Determine the (x, y) coordinate at the center of the cell enclosing the given text.  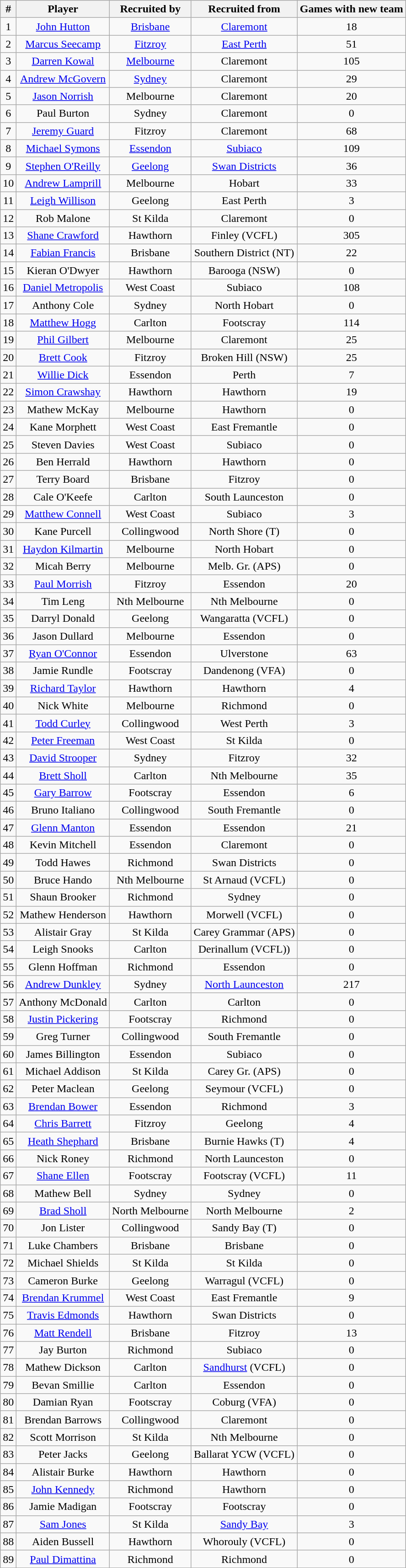
Peter Maclean (63, 1089)
Recruited from (244, 9)
53 (8, 932)
Darryl Donald (63, 619)
8 (8, 148)
Michael Addison (63, 1072)
46 (8, 810)
Kane Morphett (63, 427)
64 (8, 1124)
Bruno Italiano (63, 810)
Travis Edmonds (63, 1315)
Jamie Rundle (63, 671)
85 (8, 1489)
Marcus Seecamp (63, 44)
Brett Sholl (63, 776)
Mathew Dickson (63, 1368)
Willie Dick (63, 375)
Melb. Gr. (APS) (244, 566)
52 (8, 915)
84 (8, 1472)
Jason Dullard (63, 636)
1 (8, 27)
45 (8, 793)
12 (8, 218)
Justin Pickering (63, 1019)
88 (8, 1541)
Tim Leng (63, 601)
Micah Berry (63, 566)
Glenn Manton (63, 828)
Haydon Kilmartin (63, 549)
Broken Hill (NSW) (244, 357)
Darren Kowal (63, 61)
Jason Norrish (63, 96)
Anthony Cole (63, 305)
50 (8, 880)
Scott Morrison (63, 1437)
Terry Board (63, 479)
Mathew Bell (63, 1193)
Andrew Dunkley (63, 984)
South Launceston (244, 496)
72 (8, 1263)
Richard Taylor (63, 688)
43 (8, 758)
105 (351, 61)
Shane Crawford (63, 236)
108 (351, 288)
Andrew McGovern (63, 79)
15 (8, 270)
Gary Barrow (63, 793)
67 (8, 1176)
Ryan O'Connor (63, 653)
Sandy Bay (T) (244, 1228)
60 (8, 1054)
Todd Curley (63, 723)
Peter Freeman (63, 740)
John Hutton (63, 27)
Brendan Krummel (63, 1298)
Anthony McDonald (63, 1002)
73 (8, 1280)
Leigh Snooks (63, 949)
Fabian Francis (63, 253)
Peter Jacks (63, 1455)
Alistair Burke (63, 1472)
Barooga (NSW) (244, 270)
Alistair Gray (63, 932)
Greg Turner (63, 1036)
# (8, 9)
217 (351, 984)
Paul Burton (63, 113)
23 (8, 410)
58 (8, 1019)
86 (8, 1507)
Paul Morrish (63, 584)
Sandy Bay (244, 1524)
79 (8, 1385)
66 (8, 1158)
40 (8, 706)
Coburg (VFA) (244, 1402)
Matthew Connell (63, 514)
West Perth (244, 723)
Aiden Bussell (63, 1541)
114 (351, 323)
Simon Crawshay (63, 392)
57 (8, 1002)
39 (8, 688)
Sam Jones (63, 1524)
71 (8, 1245)
44 (8, 776)
78 (8, 1368)
76 (8, 1333)
Nick Roney (63, 1158)
Jay Burton (63, 1350)
Brad Sholl (63, 1211)
Dandenong (VFA) (244, 671)
North Shore (T) (244, 532)
Kane Purcell (63, 532)
Brendan Barrows (63, 1420)
Todd Hawes (63, 862)
17 (8, 305)
Southern District (NT) (244, 253)
Glenn Hoffman (63, 967)
Footscray (VCFL) (244, 1176)
Whorouly (VCFL) (244, 1541)
305 (351, 236)
59 (8, 1036)
Michael Shields (63, 1263)
80 (8, 1402)
83 (8, 1455)
48 (8, 845)
10 (8, 183)
Chris Barrett (63, 1124)
Paul Dimattina (63, 1559)
Cameron Burke (63, 1280)
David Strooper (63, 758)
Mathew Henderson (63, 915)
56 (8, 984)
89 (8, 1559)
Carey Grammar (APS) (244, 932)
Jeremy Guard (63, 131)
Brett Cook (63, 357)
Ballarat YCW (VCFL) (244, 1455)
49 (8, 862)
28 (8, 496)
Cale O'Keefe (63, 496)
55 (8, 967)
Luke Chambers (63, 1245)
Hobart (244, 183)
Shaun Brooker (63, 897)
Jamie Madigan (63, 1507)
74 (8, 1298)
Mathew McKay (63, 410)
John Kennedy (63, 1489)
Stephen O'Reilly (63, 166)
54 (8, 949)
Phil Gilbert (63, 340)
Damian Ryan (63, 1402)
61 (8, 1072)
82 (8, 1437)
St Arnaud (VCFL) (244, 880)
Andrew Lamprill (63, 183)
87 (8, 1524)
Steven Davies (63, 444)
24 (8, 427)
Matthew Hogg (63, 323)
47 (8, 828)
Perth (244, 375)
Ben Herrald (63, 462)
Burnie Hawks (T) (244, 1141)
Player (63, 9)
30 (8, 532)
Shane Ellen (63, 1176)
42 (8, 740)
26 (8, 462)
16 (8, 288)
81 (8, 1420)
Morwell (VCFL) (244, 915)
41 (8, 723)
Kevin Mitchell (63, 845)
31 (8, 549)
38 (8, 671)
Seymour (VCFL) (244, 1089)
Wangaratta (VCFL) (244, 619)
James Billington (63, 1054)
Bruce Hando (63, 880)
27 (8, 479)
14 (8, 253)
75 (8, 1315)
Carey Gr. (APS) (244, 1072)
34 (8, 601)
Michael Symons (63, 148)
69 (8, 1211)
Derinallum (VCFL)) (244, 949)
109 (351, 148)
5 (8, 96)
Kieran O'Dwyer (63, 270)
62 (8, 1089)
65 (8, 1141)
Games with new team (351, 9)
Rob Malone (63, 218)
Finley (VCFL) (244, 236)
Warragul (VCFL) (244, 1280)
Bevan Smillie (63, 1385)
70 (8, 1228)
Ulverstone (244, 653)
Sandhurst (VCFL) (244, 1368)
77 (8, 1350)
Brendan Bower (63, 1106)
37 (8, 653)
Heath Shephard (63, 1141)
Nick White (63, 706)
Jon Lister (63, 1228)
Recruited by (150, 9)
Leigh Willison (63, 200)
Matt Rendell (63, 1333)
Daniel Metropolis (63, 288)
